Find where the given text appears and provide that cell's center as [x, y] coordinate. 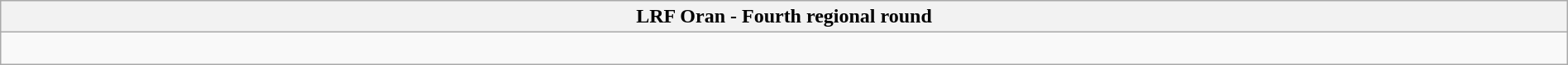
LRF Oran - Fourth regional round [784, 17]
